Detect which cell encompasses the target text, then output its (X, Y) center coordinate. 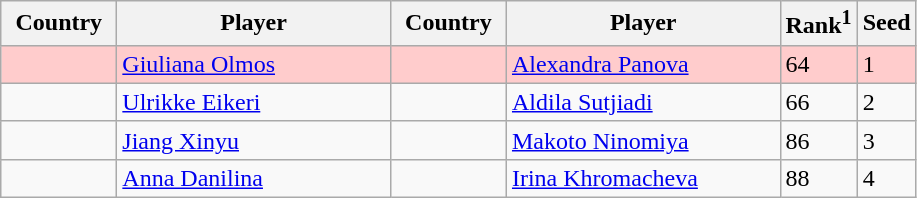
3 (886, 140)
Makoto Ninomiya (643, 140)
66 (818, 102)
2 (886, 102)
88 (818, 178)
64 (818, 64)
4 (886, 178)
Rank1 (818, 24)
Jiang Xinyu (254, 140)
Seed (886, 24)
Alexandra Panova (643, 64)
86 (818, 140)
Ulrikke Eikeri (254, 102)
Irina Khromacheva (643, 178)
1 (886, 64)
Aldila Sutjiadi (643, 102)
Anna Danilina (254, 178)
Giuliana Olmos (254, 64)
